Return the [X, Y] coordinate for the center point of the cell that contains the specified text.  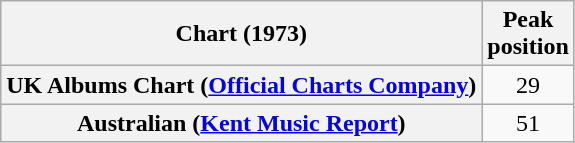
Peakposition [528, 34]
29 [528, 85]
51 [528, 123]
Australian (Kent Music Report) [242, 123]
Chart (1973) [242, 34]
UK Albums Chart (Official Charts Company) [242, 85]
